Determine the (x, y) coordinate at the center of the cell enclosing the given text.  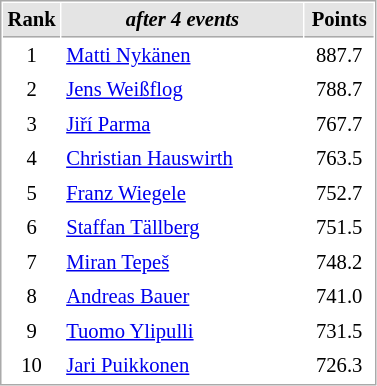
1 (32, 56)
Jari Puikkonen (183, 366)
741.0 (340, 296)
after 4 events (183, 20)
2 (32, 90)
763.5 (340, 158)
731.5 (340, 332)
6 (32, 228)
Miran Tepeš (183, 262)
Tuomo Ylipulli (183, 332)
Matti Nykänen (183, 56)
751.5 (340, 228)
7 (32, 262)
Franz Wiegele (183, 194)
767.7 (340, 124)
8 (32, 296)
4 (32, 158)
Andreas Bauer (183, 296)
3 (32, 124)
Points (340, 20)
9 (32, 332)
752.7 (340, 194)
Jiří Parma (183, 124)
788.7 (340, 90)
5 (32, 194)
Staffan Tällberg (183, 228)
10 (32, 366)
Rank (32, 20)
Jens Weißflog (183, 90)
887.7 (340, 56)
726.3 (340, 366)
Christian Hauswirth (183, 158)
748.2 (340, 262)
